For the text-containing cell, return its midpoint in [X, Y] coordinate format. 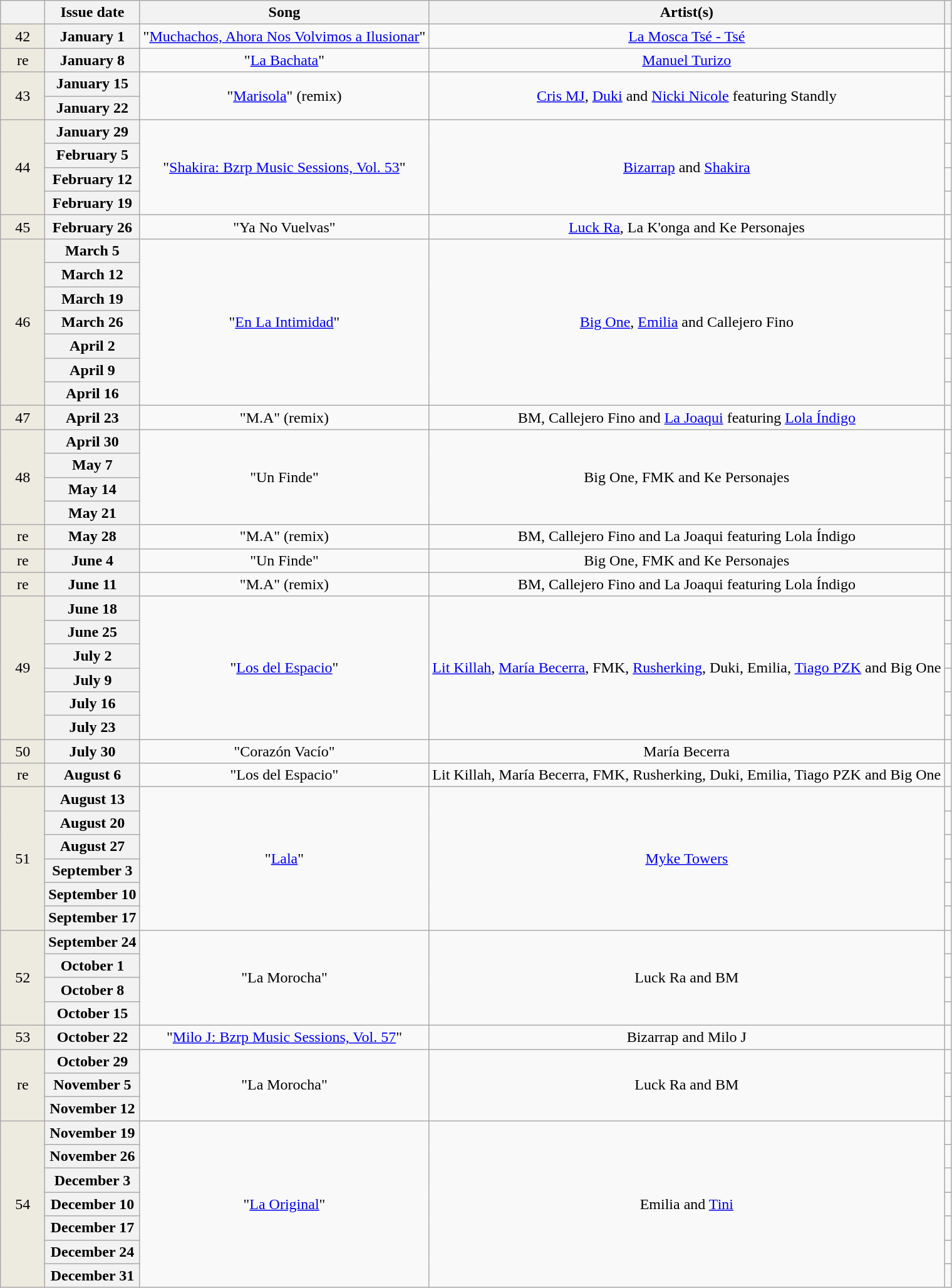
November 26 [93, 1157]
"Marisola" (remix) [284, 96]
50 [23, 751]
July 16 [93, 704]
"La Bachata" [284, 60]
November 5 [93, 1085]
Bizarrap and Milo J [686, 1037]
May 28 [93, 537]
September 3 [93, 870]
Big One, Emilia and Callejero Fino [686, 322]
August 6 [93, 775]
November 19 [93, 1133]
October 22 [93, 1037]
October 29 [93, 1061]
March 12 [93, 274]
Issue date [93, 13]
53 [23, 1037]
Myke Towers [686, 858]
43 [23, 96]
July 30 [93, 751]
September 10 [93, 894]
July 9 [93, 679]
January 22 [93, 108]
March 26 [93, 322]
June 25 [93, 632]
September 24 [93, 942]
September 17 [93, 918]
May 21 [93, 513]
48 [23, 477]
April 30 [93, 441]
"Corazón Vacío" [284, 751]
June 4 [93, 560]
"La Original" [284, 1204]
"Muchachos, Ahora Nos Volvimos a Ilusionar" [284, 36]
May 7 [93, 465]
Cris MJ, Duki and Nicki Nicole featuring Standly [686, 96]
April 16 [93, 394]
October 15 [93, 1013]
August 13 [93, 799]
February 19 [93, 203]
February 5 [93, 155]
July 23 [93, 728]
"Lala" [284, 858]
March 5 [93, 250]
January 8 [93, 60]
54 [23, 1204]
January 15 [93, 84]
August 27 [93, 847]
Luck Ra, La K'onga and Ke Personajes [686, 227]
42 [23, 36]
February 12 [93, 179]
April 9 [93, 370]
December 10 [93, 1204]
February 26 [93, 227]
47 [23, 418]
November 12 [93, 1109]
December 24 [93, 1252]
October 1 [93, 966]
María Becerra [686, 751]
Song [284, 13]
December 3 [93, 1180]
July 2 [93, 656]
"En La Intimidad" [284, 322]
January 1 [93, 36]
"Shakira: Bzrp Music Sessions, Vol. 53" [284, 167]
April 23 [93, 418]
52 [23, 977]
April 2 [93, 346]
45 [23, 227]
August 20 [93, 823]
October 8 [93, 989]
Emilia and Tini [686, 1204]
Artist(s) [686, 13]
June 11 [93, 584]
La Mosca Tsé - Tsé [686, 36]
49 [23, 667]
December 31 [93, 1275]
December 17 [93, 1228]
May 14 [93, 489]
Manuel Turizo [686, 60]
March 19 [93, 299]
Bizarrap and Shakira [686, 167]
44 [23, 167]
"Milo J: Bzrp Music Sessions, Vol. 57" [284, 1037]
51 [23, 858]
June 18 [93, 608]
January 29 [93, 131]
46 [23, 322]
"Ya No Vuelvas" [284, 227]
